Find where the given text appears and provide that cell's center as [X, Y] coordinate. 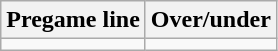
Pregame line [74, 20]
Over/under [210, 20]
